Output the (x, y) coordinate of the center of the cell containing the given text.  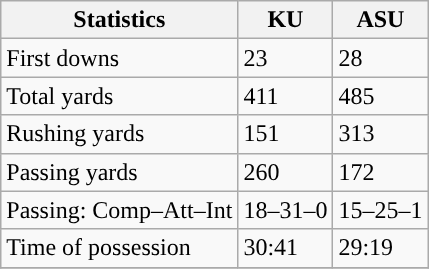
260 (286, 172)
Time of possession (120, 248)
KU (286, 20)
Passing yards (120, 172)
First downs (120, 58)
485 (380, 96)
Total yards (120, 96)
18–31–0 (286, 210)
29:19 (380, 248)
411 (286, 96)
Rushing yards (120, 134)
15–25–1 (380, 210)
30:41 (286, 248)
28 (380, 58)
Passing: Comp–Att–Int (120, 210)
151 (286, 134)
172 (380, 172)
23 (286, 58)
Statistics (120, 20)
313 (380, 134)
ASU (380, 20)
